Capture the cell that displays the provided text and extract its [x, y] central coordinate. 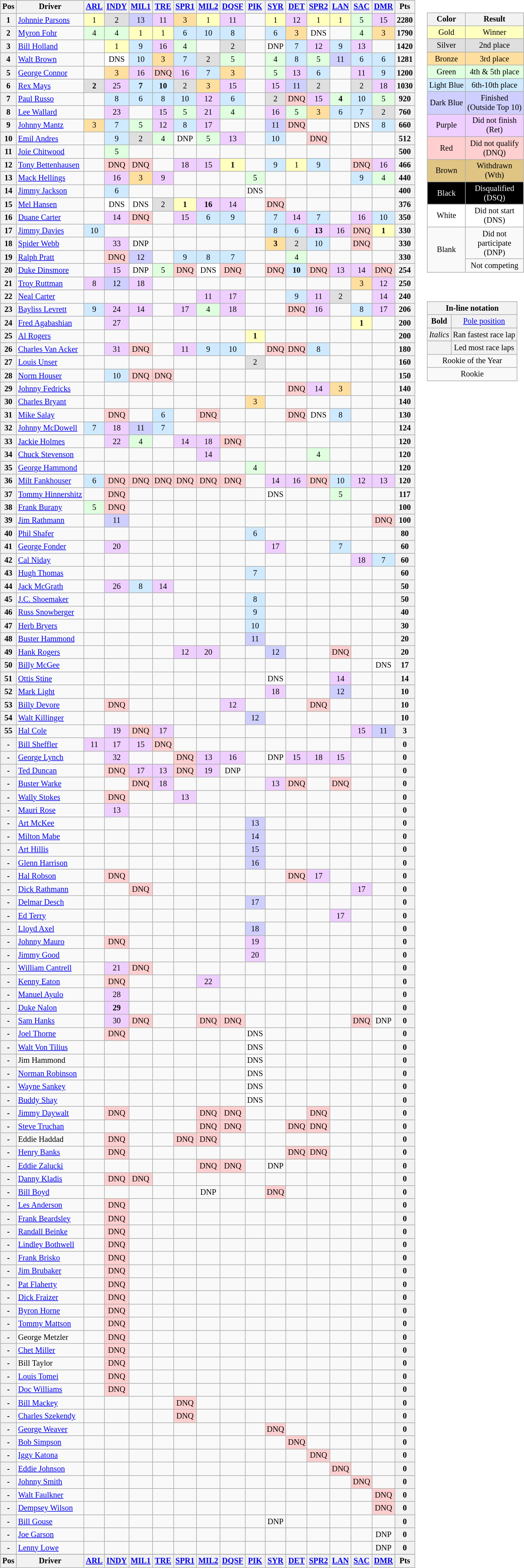
George Connor [50, 73]
Bob Simpson [50, 1442]
51 [8, 679]
Lloyd Axel [50, 929]
43 [8, 573]
Kenny Eaton [50, 981]
Bill Mackey [50, 1403]
920 [405, 99]
Mel Hansen [50, 204]
Winner [494, 32]
Hugh Thomas [50, 573]
660 [405, 126]
Hal Robson [50, 876]
Not competing [494, 266]
Doc Williams [50, 1390]
Johnny Fedricks [50, 389]
Bill Boyd [50, 1192]
Walt Von Tilius [50, 1047]
Al Rogers [50, 336]
Henry Banks [50, 1153]
Duane Carter [50, 218]
512 [405, 139]
Wally Stokes [50, 797]
53 [8, 705]
44 [8, 587]
Fred Agabashian [50, 323]
Eddie Johnson [50, 1469]
Brown [446, 171]
Joie Chitwood [50, 152]
6th-10th place [494, 85]
4th & 5th place [494, 72]
Louis Tomei [50, 1377]
Paul Russo [50, 99]
440 [405, 178]
Sam Hanks [50, 1021]
760 [405, 112]
Les Anderson [50, 1205]
Bill Gouse [50, 1521]
Rookie of the Year [472, 361]
George Metzler [50, 1337]
Color [446, 19]
Norm Houser [50, 376]
George Weaver [50, 1429]
Blank [446, 250]
52 [8, 692]
Bill Taylor [50, 1363]
Johnny Mauro [50, 942]
Joe Garson [50, 1535]
Eddie Zalucki [50, 1166]
Delmar Desch [50, 902]
Wayne Sankey [50, 1087]
39 [8, 520]
1281 [405, 59]
Jim Hammond [50, 1060]
Walt Killinger [50, 718]
1200 [405, 73]
Disqualified(DSQ) [494, 193]
Tommy Mattson [50, 1324]
250 [405, 283]
46 [8, 613]
Troy Ruttman [50, 283]
Dark Blue [446, 103]
Did not qualify(DNQ) [494, 148]
Art Hillis [50, 850]
Bold [439, 321]
Finished(Outside Top 10) [494, 103]
Ralph Pratt [50, 257]
Pat Flaherty [50, 1284]
Bayliss Levrett [50, 310]
1420 [405, 47]
J.C. Shoemaker [50, 599]
Manuel Ayulo [50, 995]
Hank Rogers [50, 652]
Rookie [472, 374]
George Lynch [50, 758]
Did notparticipate(DNP) [494, 243]
2nd place [494, 45]
Jim Brubaker [50, 1271]
Dick Fraizer [50, 1298]
150 [405, 376]
Steve Truchan [50, 1126]
Red [446, 148]
180 [405, 349]
Russ Snowberger [50, 613]
Frank Brisko [50, 1258]
Charles Bryant [50, 402]
240 [405, 297]
55 [8, 731]
34 [8, 455]
1030 [405, 86]
Green [446, 72]
Louis Unser [50, 362]
Jimmy Good [50, 955]
Frank Beardsley [50, 1219]
400 [405, 191]
Danny Kladis [50, 1179]
41 [8, 547]
Jimmy Jackson [50, 191]
Black [446, 193]
38 [8, 508]
Walt Faulkner [50, 1495]
Bill Holland [50, 47]
130 [405, 415]
Led most race laps [484, 348]
206 [405, 310]
Buster Warke [50, 784]
Charles Van Acker [50, 349]
Jack McGrath [50, 587]
Gold [446, 32]
35 [8, 468]
Ted Duncan [50, 771]
1790 [405, 33]
Bronze [446, 59]
Ran fastest race lap [484, 335]
254 [405, 270]
48 [8, 639]
Pole position [484, 321]
Bill Sheffler [50, 744]
Randall Beinke [50, 1232]
3rd place [494, 59]
Mark Light [50, 692]
47 [8, 626]
George Hammond [50, 468]
500 [405, 152]
2280 [405, 20]
Buddy Shay [50, 1100]
Mike Salay [50, 415]
Mauri Rose [50, 810]
Johnnie Parsons [50, 20]
466 [405, 165]
Result [494, 19]
Eddie Haddad [50, 1140]
Tony Bettenhausen [50, 165]
350 [405, 218]
Tommy Hinnershitz [50, 494]
Chuck Stevenson [50, 455]
Charles Szekendy [50, 1416]
Herb Bryers [50, 626]
Silver [446, 45]
Dempsey Wilson [50, 1508]
Myron Fohr [50, 33]
124 [405, 428]
Ed Terry [50, 916]
Jim Rathmann [50, 520]
37 [8, 494]
Jimmy Daywalt [50, 1113]
Jimmy Davies [50, 231]
Art McKee [50, 823]
Johnny Smith [50, 1482]
Purple [446, 126]
54 [8, 718]
Jackie Holmes [50, 441]
Billy Devore [50, 705]
42 [8, 560]
Buster Hammond [50, 639]
Billy McGee [50, 665]
Spider Webb [50, 244]
Cal Niday [50, 560]
80 [405, 534]
Joel Thorne [50, 1034]
Johnny McDowell [50, 428]
376 [405, 204]
Walt Brown [50, 59]
Duke Dinsmore [50, 270]
Did not finish(Ret) [494, 126]
White [446, 216]
Lenny Lowe [50, 1548]
Chet Miller [50, 1350]
Dick Rathmann [50, 889]
Withdrawn(Wth) [494, 171]
In-line notation [472, 308]
Did not start(DNS) [494, 216]
45 [8, 599]
Ottis Stine [50, 679]
Milton Mabe [50, 837]
Light Blue [446, 85]
Emil Andres [50, 139]
Rex Mays [50, 86]
Lee Wallard [50, 112]
117 [405, 494]
Duke Nalon [50, 1008]
Frank Burany [50, 508]
Glenn Harrison [50, 863]
49 [8, 652]
Byron Horne [50, 1311]
Hal Cole [50, 731]
Mack Hellings [50, 178]
Phil Shafer [50, 534]
William Cantrell [50, 969]
160 [405, 362]
Italics [439, 335]
36 [8, 481]
Johnny Mantz [50, 126]
Neal Carter [50, 297]
Milt Fankhouser [50, 481]
Norman Robinson [50, 1074]
Iggy Katona [50, 1456]
George Fonder [50, 547]
Lindley Bothwell [50, 1245]
